Capture the cell that displays the provided text and extract its [X, Y] central coordinate. 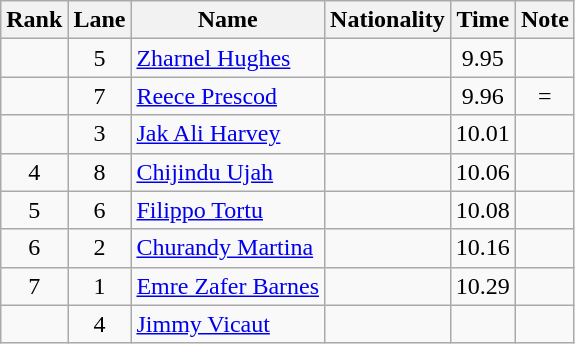
1 [100, 286]
Jimmy Vicaut [228, 324]
Emre Zafer Barnes [228, 286]
10.29 [482, 286]
Time [482, 20]
Lane [100, 20]
9.95 [482, 58]
Churandy Martina [228, 248]
Name [228, 20]
Jak Ali Harvey [228, 134]
Nationality [388, 20]
10.01 [482, 134]
Rank [34, 20]
10.08 [482, 210]
9.96 [482, 96]
Reece Prescod [228, 96]
8 [100, 172]
= [544, 96]
10.16 [482, 248]
Note [544, 20]
Chijindu Ujah [228, 172]
Zharnel Hughes [228, 58]
2 [100, 248]
Filippo Tortu [228, 210]
10.06 [482, 172]
3 [100, 134]
